From the cell containing the given text, extract its center point as [x, y] coordinate. 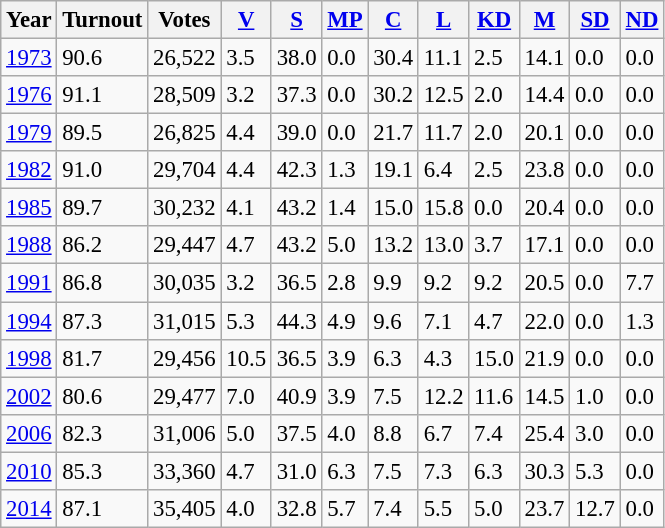
1985 [29, 208]
32.8 [296, 509]
1979 [29, 133]
9.6 [393, 321]
90.6 [102, 58]
37.5 [296, 433]
9.9 [393, 283]
7.1 [443, 321]
31.0 [296, 471]
C [393, 20]
30,232 [184, 208]
91.1 [102, 95]
17.1 [544, 245]
29,456 [184, 358]
4.1 [246, 208]
12.2 [443, 396]
86.8 [102, 283]
13.2 [393, 245]
33,360 [184, 471]
L [443, 20]
2010 [29, 471]
44.3 [296, 321]
29,477 [184, 396]
Year [29, 20]
20.1 [544, 133]
14.1 [544, 58]
13.0 [443, 245]
2006 [29, 433]
22.0 [544, 321]
87.3 [102, 321]
2.8 [345, 283]
1982 [29, 170]
5.5 [443, 509]
25.4 [544, 433]
89.5 [102, 133]
20.5 [544, 283]
1976 [29, 95]
11.1 [443, 58]
7.3 [443, 471]
Votes [184, 20]
80.6 [102, 396]
S [296, 20]
85.3 [102, 471]
29,447 [184, 245]
M [544, 20]
1991 [29, 283]
89.7 [102, 208]
28,509 [184, 95]
37.3 [296, 95]
1973 [29, 58]
30.2 [393, 95]
86.2 [102, 245]
Turnout [102, 20]
31,006 [184, 433]
SD [595, 20]
1998 [29, 358]
26,825 [184, 133]
30.3 [544, 471]
7.7 [642, 283]
6.7 [443, 433]
21.9 [544, 358]
23.8 [544, 170]
10.5 [246, 358]
39.0 [296, 133]
82.3 [102, 433]
11.7 [443, 133]
2002 [29, 396]
6.4 [443, 170]
29,704 [184, 170]
87.1 [102, 509]
15.8 [443, 208]
11.6 [494, 396]
21.7 [393, 133]
8.8 [393, 433]
20.4 [544, 208]
4.3 [443, 358]
31,015 [184, 321]
35,405 [184, 509]
30.4 [393, 58]
1.0 [595, 396]
3.0 [595, 433]
3.7 [494, 245]
V [246, 20]
KD [494, 20]
2014 [29, 509]
19.1 [393, 170]
30,035 [184, 283]
4.9 [345, 321]
38.0 [296, 58]
81.7 [102, 358]
MP [345, 20]
12.7 [595, 509]
23.7 [544, 509]
91.0 [102, 170]
ND [642, 20]
40.9 [296, 396]
1988 [29, 245]
26,522 [184, 58]
5.7 [345, 509]
7.0 [246, 396]
3.5 [246, 58]
42.3 [296, 170]
14.4 [544, 95]
12.5 [443, 95]
1994 [29, 321]
14.5 [544, 396]
1.4 [345, 208]
